Return [x, y] of the center of cell containing provided text 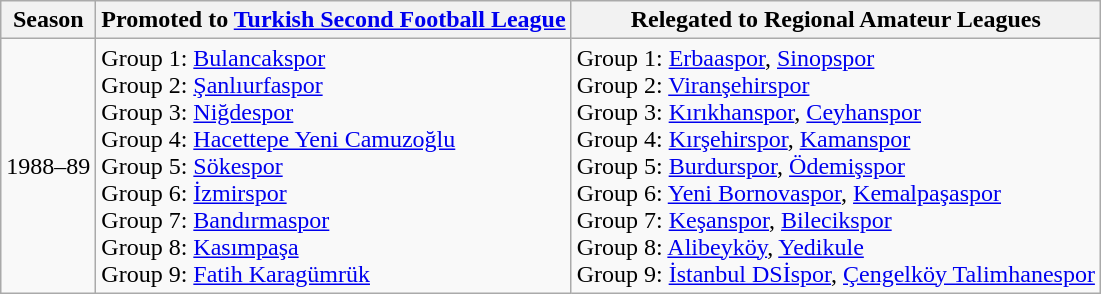
Promoted to Turkish Second Football League [334, 20]
Season [48, 20]
1988–89 [48, 166]
Relegated to Regional Amateur Leagues [836, 20]
